Output the (x, y) coordinate of the center of the cell containing the given text.  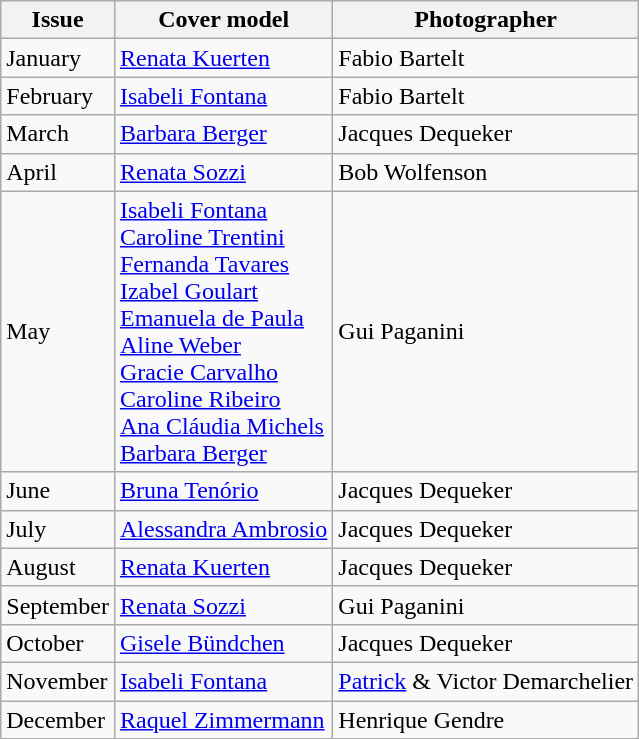
December (58, 719)
Raquel Zimmermann (223, 719)
Bob Wolfenson (486, 172)
May (58, 332)
February (58, 96)
March (58, 134)
Gisele Bündchen (223, 643)
Barbara Berger (223, 134)
Henrique Gendre (486, 719)
Cover model (223, 20)
July (58, 529)
November (58, 681)
Alessandra Ambrosio (223, 529)
Patrick & Victor Demarchelier (486, 681)
Bruna Tenório (223, 491)
August (58, 567)
April (58, 172)
Issue (58, 20)
January (58, 58)
Photographer (486, 20)
June (58, 491)
September (58, 605)
October (58, 643)
